Output the [x, y] coordinate of the center of the cell containing the given text.  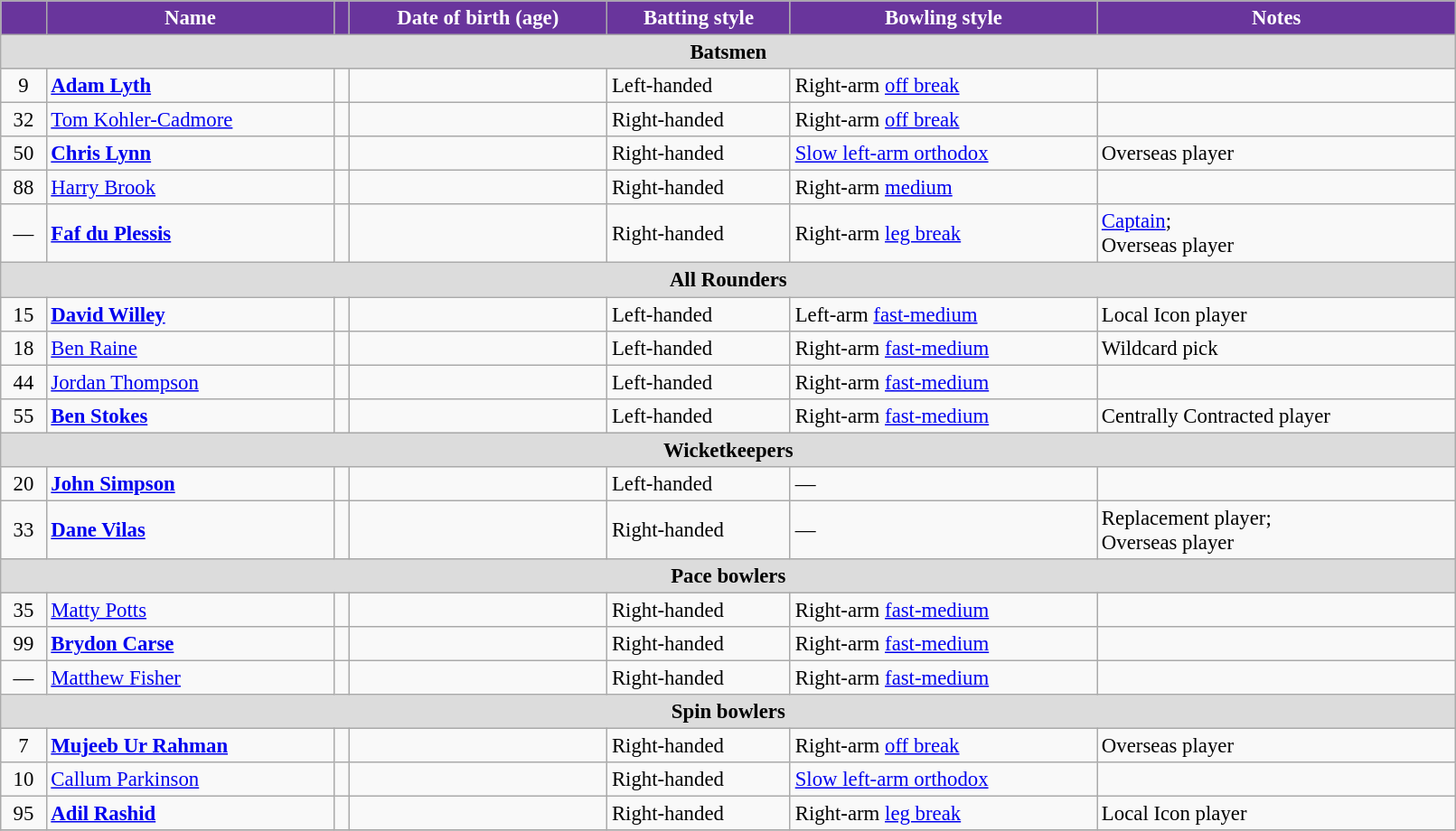
Faf du Plessis [190, 233]
Harry Brook [190, 188]
Bowling style [944, 18]
33 [23, 529]
Right-arm medium [944, 188]
Ben Raine [190, 348]
20 [23, 484]
Name [190, 18]
44 [23, 382]
15 [23, 314]
10 [23, 780]
Dane Vilas [190, 529]
Replacement player; Overseas player [1276, 529]
Notes [1276, 18]
Callum Parkinson [190, 780]
Brydon Carse [190, 644]
Adil Rashid [190, 814]
99 [23, 644]
Tom Kohler-Cadmore [190, 120]
Date of birth (age) [478, 18]
18 [23, 348]
9 [23, 86]
Wicketkeepers [728, 450]
Left-arm fast-medium [944, 314]
All Rounders [728, 280]
95 [23, 814]
Spin bowlers [728, 712]
55 [23, 415]
Centrally Contracted player [1276, 415]
Captain; Overseas player [1276, 233]
Mujeeb Ur Rahman [190, 746]
Matty Potts [190, 610]
David Willey [190, 314]
88 [23, 188]
Wildcard pick [1276, 348]
35 [23, 610]
Jordan Thompson [190, 382]
Batsmen [728, 52]
John Simpson [190, 484]
50 [23, 154]
Chris Lynn [190, 154]
Adam Lyth [190, 86]
Ben Stokes [190, 415]
32 [23, 120]
Matthew Fisher [190, 678]
Pace bowlers [728, 576]
7 [23, 746]
Batting style [700, 18]
